Detect which cell encompasses the target text, then output its (x, y) center coordinate. 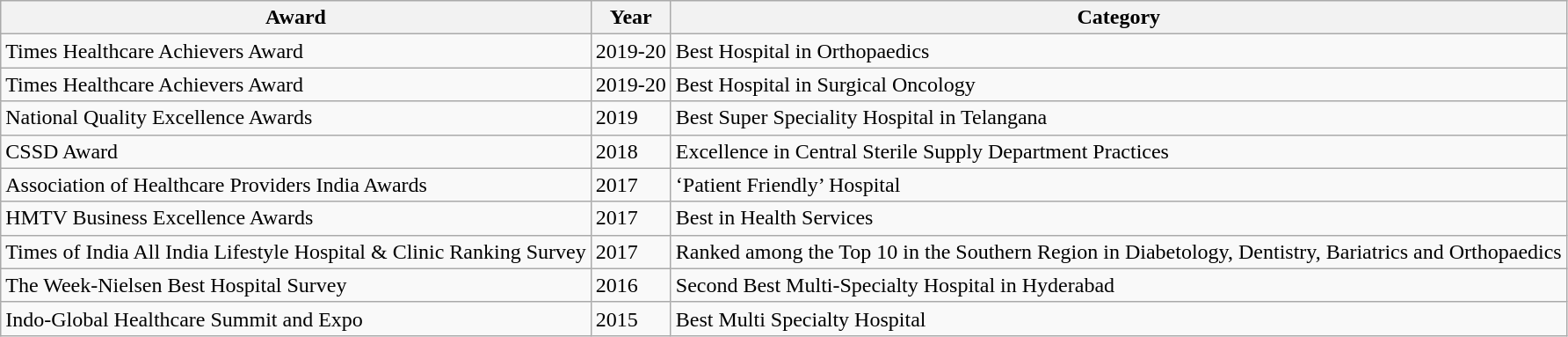
Excellence in Central Sterile Supply Department Practices (1118, 151)
Indo-Global Healthcare Summit and Expo (295, 319)
Best Hospital in Surgical Oncology (1118, 84)
‘Patient Friendly’ Hospital (1118, 185)
Second Best Multi-Specialty Hospital in Hyderabad (1118, 285)
Year (631, 18)
Times of India All India Lifestyle Hospital & Clinic Ranking Survey (295, 252)
Best Multi Specialty Hospital (1118, 319)
Ranked among the Top 10 in the Southern Region in Diabetology, Dentistry, Bariatrics and Orthopaedics (1118, 252)
National Quality Excellence Awards (295, 118)
The Week-Nielsen Best Hospital Survey (295, 285)
Best Super Speciality Hospital in Telangana (1118, 118)
Award (295, 18)
HMTV Business Excellence Awards (295, 218)
Best in Health Services (1118, 218)
Association of Healthcare Providers India Awards (295, 185)
CSSD Award (295, 151)
2015 (631, 319)
2019 (631, 118)
2018 (631, 151)
Best Hospital in Orthopaedics (1118, 51)
2016 (631, 285)
Category (1118, 18)
